Capture the cell that displays the provided text and extract its (x, y) central coordinate. 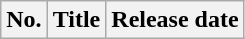
Title (76, 20)
Release date (175, 20)
No. (24, 20)
